Find where the given text appears and provide that cell's center as (x, y) coordinate. 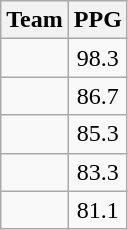
Team (35, 20)
86.7 (98, 96)
83.3 (98, 172)
85.3 (98, 134)
PPG (98, 20)
98.3 (98, 58)
81.1 (98, 210)
